Pinpoint the cell where the given text exists, returning its [x, y] midpoint coordinate. 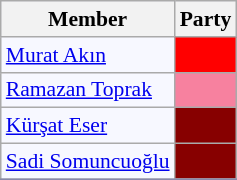
Party [206, 19]
Sadi Somuncuoğlu [88, 162]
Kürşat Eser [88, 126]
Member [88, 19]
Ramazan Toprak [88, 90]
Murat Akın [88, 55]
